Pinpoint the cell where the given text exists, returning its [X, Y] midpoint coordinate. 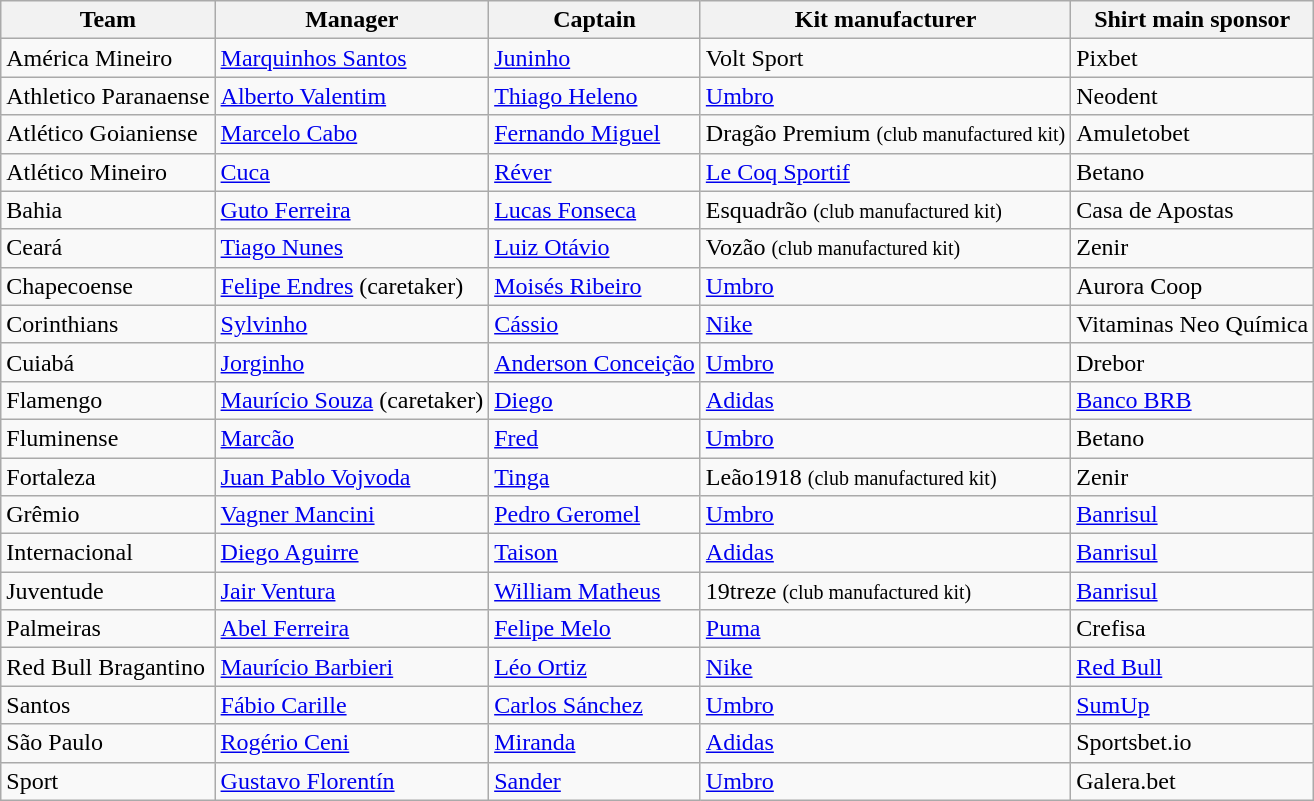
Cuca [352, 172]
Sander [595, 781]
Puma [885, 629]
Gustavo Florentín [352, 781]
Atlético Goianiense [108, 134]
Guto Ferreira [352, 210]
Shirt main sponsor [1192, 20]
Felipe Melo [595, 629]
Santos [108, 705]
Ceará [108, 248]
Cuiabá [108, 362]
Sylvinho [352, 324]
Banco BRB [1192, 400]
Athletico Paranaense [108, 96]
Drebor [1192, 362]
Fernando Miguel [595, 134]
Atlético Mineiro [108, 172]
Jorginho [352, 362]
Marcão [352, 438]
Abel Ferreira [352, 629]
Lucas Fonseca [595, 210]
São Paulo [108, 743]
Miranda [595, 743]
Fluminense [108, 438]
Pixbet [1192, 58]
Carlos Sánchez [595, 705]
Marcelo Cabo [352, 134]
Vozão (club manufactured kit) [885, 248]
Palmeiras [108, 629]
Marquinhos Santos [352, 58]
Fábio Carille [352, 705]
Kit manufacturer [885, 20]
Tinga [595, 477]
Aurora Coop [1192, 286]
Diego [595, 400]
Crefisa [1192, 629]
Léo Ortiz [595, 667]
Esquadrão (club manufactured kit) [885, 210]
Amuletobet [1192, 134]
Corinthians [108, 324]
Réver [595, 172]
William Matheus [595, 591]
Maurício Souza (caretaker) [352, 400]
Sportsbet.io [1192, 743]
Luiz Otávio [595, 248]
Pedro Geromel [595, 515]
Galera.bet [1192, 781]
Team [108, 20]
19treze (club manufactured kit) [885, 591]
Sport [108, 781]
Diego Aguirre [352, 553]
Fred [595, 438]
Rogério Ceni [352, 743]
Moisés Ribeiro [595, 286]
Dragão Premium (club manufactured kit) [885, 134]
Leão1918 (club manufactured kit) [885, 477]
América Mineiro [108, 58]
Casa de Apostas [1192, 210]
Chapecoense [108, 286]
SumUp [1192, 705]
Cássio [595, 324]
Tiago Nunes [352, 248]
Red Bull Bragantino [108, 667]
Manager [352, 20]
Flamengo [108, 400]
Juninho [595, 58]
Taison [595, 553]
Fortaleza [108, 477]
Juventude [108, 591]
Red Bull [1192, 667]
Anderson Conceição [595, 362]
Jair Ventura [352, 591]
Alberto Valentim [352, 96]
Volt Sport [885, 58]
Vitaminas Neo Química [1192, 324]
Bahia [108, 210]
Le Coq Sportif [885, 172]
Captain [595, 20]
Juan Pablo Vojvoda [352, 477]
Vagner Mancini [352, 515]
Felipe Endres (caretaker) [352, 286]
Neodent [1192, 96]
Thiago Heleno [595, 96]
Grêmio [108, 515]
Maurício Barbieri [352, 667]
Internacional [108, 553]
